Determine the (X, Y) coordinate at the center of the cell enclosing the given text.  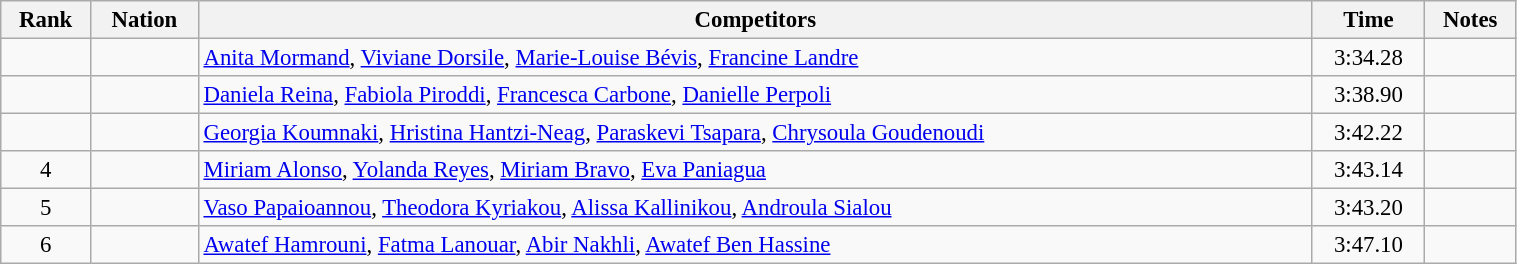
Rank (46, 20)
Georgia Koumnaki, Hristina Hantzi-Neag, Paraskevi Tsapara, Chrysoula Goudenoudi (755, 133)
3:38.90 (1368, 95)
3:34.28 (1368, 58)
Competitors (755, 20)
Anita Mormand, Viviane Dorsile, Marie-Louise Bévis, Francine Landre (755, 58)
Vaso Papaioannou, Theodora Kyriakou, Alissa Kallinikou, Androula Sialou (755, 208)
3:43.14 (1368, 170)
Notes (1470, 20)
Time (1368, 20)
Awatef Hamrouni, Fatma Lanouar, Abir Nakhli, Awatef Ben Hassine (755, 245)
3:42.22 (1368, 133)
3:47.10 (1368, 245)
5 (46, 208)
Nation (145, 20)
6 (46, 245)
3:43.20 (1368, 208)
4 (46, 170)
Miriam Alonso, Yolanda Reyes, Miriam Bravo, Eva Paniagua (755, 170)
Daniela Reina, Fabiola Piroddi, Francesca Carbone, Danielle Perpoli (755, 95)
